Capture the cell that displays the provided text and extract its [X, Y] central coordinate. 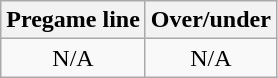
Pregame line [74, 20]
Over/under [210, 20]
